Capture the cell that displays the provided text and extract its [X, Y] central coordinate. 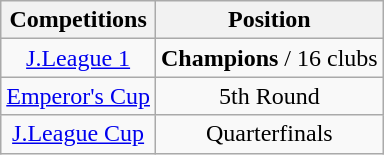
Competitions [78, 20]
5th Round [269, 96]
J.League Cup [78, 134]
Position [269, 20]
Champions / 16 clubs [269, 58]
Quarterfinals [269, 134]
J.League 1 [78, 58]
Emperor's Cup [78, 96]
